From the cell containing the given text, extract its center point as [X, Y] coordinate. 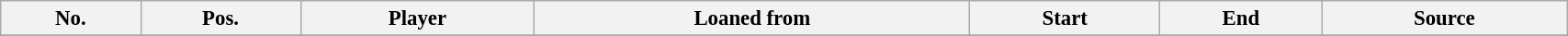
Player [417, 18]
End [1241, 18]
Source [1444, 18]
No. [71, 18]
Pos. [220, 18]
Loaned from [752, 18]
Start [1066, 18]
